Return the (x, y) coordinate for the center point of the cell that contains the specified text.  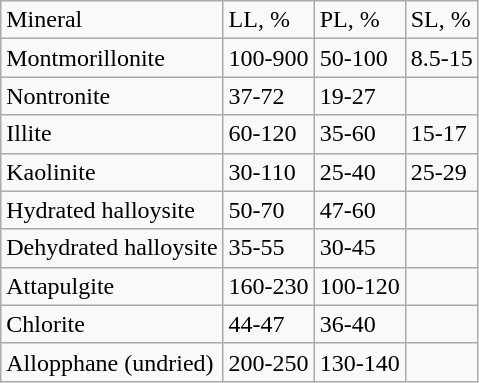
130-140 (360, 362)
37-72 (268, 96)
15-17 (442, 134)
47-60 (360, 210)
Hydrated halloysite (112, 210)
PL, % (360, 20)
36-40 (360, 324)
30-110 (268, 172)
100-900 (268, 58)
SL, % (442, 20)
100-120 (360, 286)
8.5-15 (442, 58)
44-47 (268, 324)
60-120 (268, 134)
Dehydrated halloysite (112, 248)
50-70 (268, 210)
160-230 (268, 286)
Kaolinite (112, 172)
50-100 (360, 58)
25-29 (442, 172)
35-60 (360, 134)
Nontronite (112, 96)
200-250 (268, 362)
Montmorillonite (112, 58)
Illite (112, 134)
Attapulgite (112, 286)
35-55 (268, 248)
30-45 (360, 248)
Chlorite (112, 324)
25-40 (360, 172)
Allopphane (undried) (112, 362)
Mineral (112, 20)
LL, % (268, 20)
19-27 (360, 96)
